From the cell containing the given text, extract its center point as [x, y] coordinate. 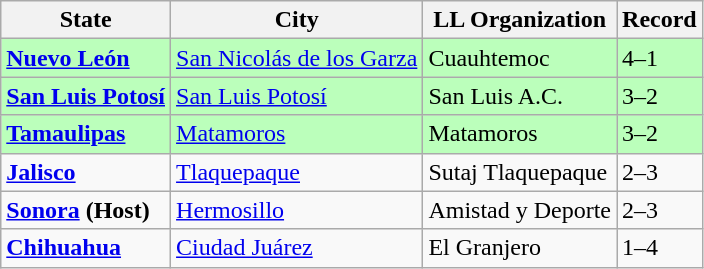
Amistad y Deporte [520, 210]
1–4 [660, 248]
Tamaulipas [86, 134]
Ciudad Juárez [297, 248]
Tlaquepaque [297, 172]
Nuevo León [86, 58]
Jalisco [86, 172]
San Nicolás de los Garza [297, 58]
Cuauhtemoc [520, 58]
El Granjero [520, 248]
Record [660, 20]
Sonora (Host) [86, 210]
City [297, 20]
4–1 [660, 58]
Hermosillo [297, 210]
Sutaj Tlaquepaque [520, 172]
San Luis A.C. [520, 96]
Chihuahua [86, 248]
State [86, 20]
LL Organization [520, 20]
